Search for the cell housing the specified text and yield its [x, y] center coordinate. 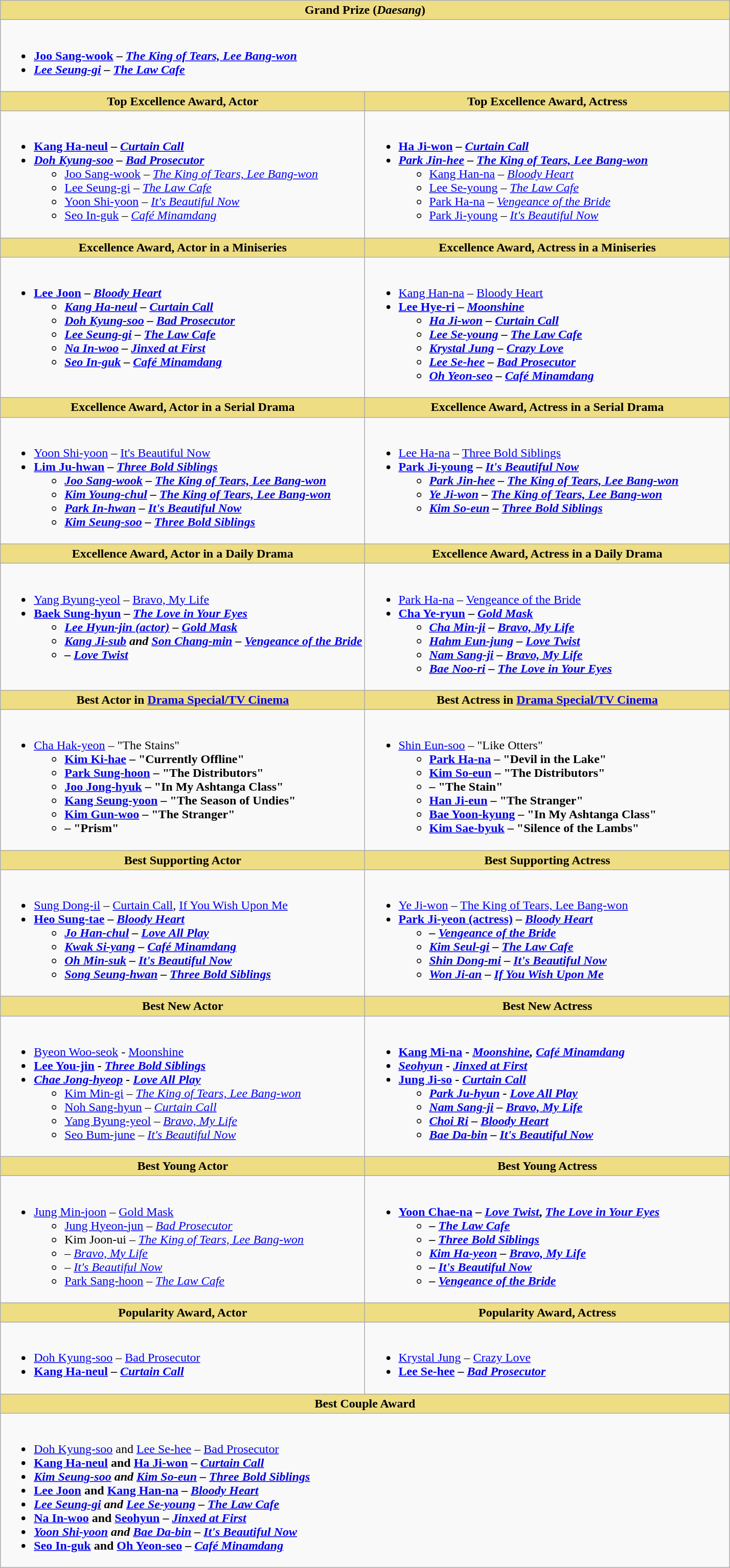
Best Young Actor [183, 1166]
Grand Prize (Daesang) [365, 10]
Top Excellence Award, Actress [547, 101]
Best Couple Award [365, 1403]
Krystal Jung – Crazy LoveLee Se-hee – Bad Prosecutor [547, 1358]
Best Young Actress [547, 1166]
Best New Actor [183, 1006]
Excellence Award, Actress in a Miniseries [547, 247]
Excellence Award, Actress in a Daily Drama [547, 554]
Excellence Award, Actor in a Miniseries [183, 247]
Top Excellence Award, Actor [183, 101]
Best Supporting Actress [547, 860]
Best Supporting Actor [183, 860]
Best New Actress [547, 1006]
Doh Kyung-soo – Bad ProsecutorKang Ha-neul – Curtain Call [183, 1358]
Excellence Award, Actress in a Serial Drama [547, 407]
Popularity Award, Actress [547, 1312]
Best Actor in Drama Special/TV Cinema [183, 700]
Joo Sang-wook – The King of Tears, Lee Bang-wonLee Seung-gi – The Law Cafe [365, 56]
Excellence Award, Actor in a Serial Drama [183, 407]
Best Actress in Drama Special/TV Cinema [547, 700]
Excellence Award, Actor in a Daily Drama [183, 554]
Popularity Award, Actor [183, 1312]
